Locate the cell with the specified text and output its [x, y] center coordinate. 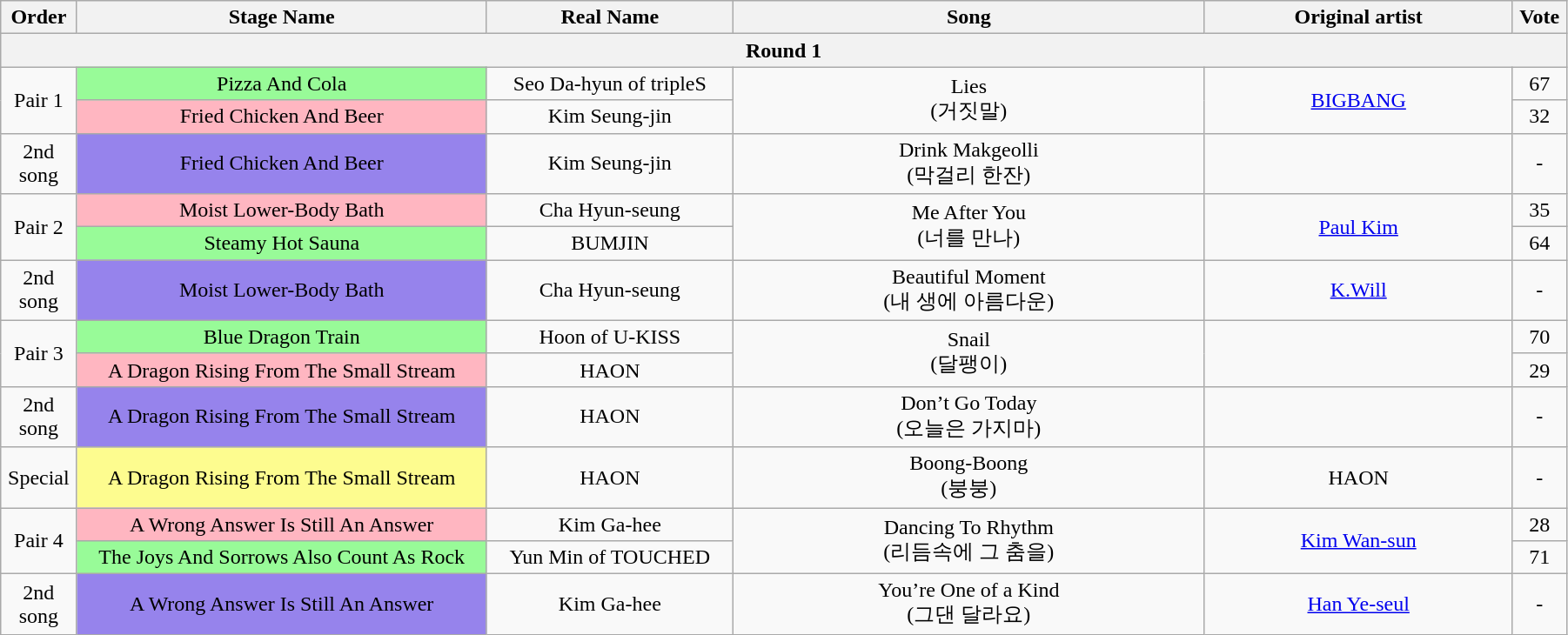
Steamy Hot Sauna [282, 244]
Hoon of U-KISS [609, 337]
Pair 2 [38, 227]
Paul Kim [1358, 227]
Pair 1 [38, 100]
Pair 4 [38, 541]
35 [1539, 211]
Drink Makgeolli(막걸리 한잔) [968, 164]
29 [1539, 370]
Han Ye-seul [1358, 605]
Seo Da-hyun of tripleS [609, 84]
Blue Dragon Train [282, 337]
Real Name [609, 17]
Beautiful Moment(내 생에 아름다운) [968, 291]
Pair 3 [38, 353]
Dancing To Rhythm(리듬속에 그 춤을) [968, 541]
BIGBANG [1358, 100]
BUMJIN [609, 244]
Lies(거짓말) [968, 100]
You’re One of a Kind(그댄 달라요) [968, 605]
28 [1539, 525]
Kim Wan-sun [1358, 541]
Me After You(너를 만나) [968, 227]
32 [1539, 117]
Special [38, 478]
64 [1539, 244]
Snail(달팽이) [968, 353]
Original artist [1358, 17]
The Joys And Sorrows Also Count As Rock [282, 558]
Don’t Go Today(오늘은 가지마) [968, 417]
Boong-Boong(붕붕) [968, 478]
Song [968, 17]
Yun Min of TOUCHED [609, 558]
67 [1539, 84]
Order [38, 17]
70 [1539, 337]
71 [1539, 558]
K.Will [1358, 291]
Vote [1539, 17]
Round 1 [784, 50]
Pizza And Cola [282, 84]
Stage Name [282, 17]
